Search for the cell housing the specified text and yield its [x, y] center coordinate. 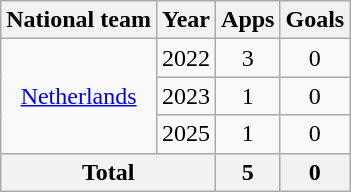
National team [79, 20]
Total [108, 172]
3 [248, 58]
Netherlands [79, 96]
2025 [186, 134]
Apps [248, 20]
2022 [186, 58]
2023 [186, 96]
5 [248, 172]
Year [186, 20]
Goals [315, 20]
